For the text-containing cell, return its midpoint in [x, y] coordinate format. 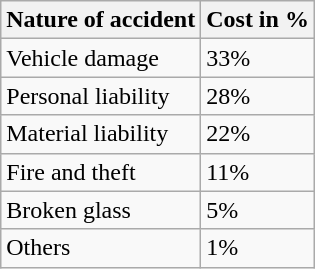
33% [258, 58]
Broken glass [101, 210]
Cost in % [258, 20]
Others [101, 248]
5% [258, 210]
22% [258, 134]
Personal liability [101, 96]
Fire and theft [101, 172]
1% [258, 248]
28% [258, 96]
Vehicle damage [101, 58]
11% [258, 172]
Material liability [101, 134]
Nature of accident [101, 20]
